From the cell containing the given text, extract its center point as (X, Y) coordinate. 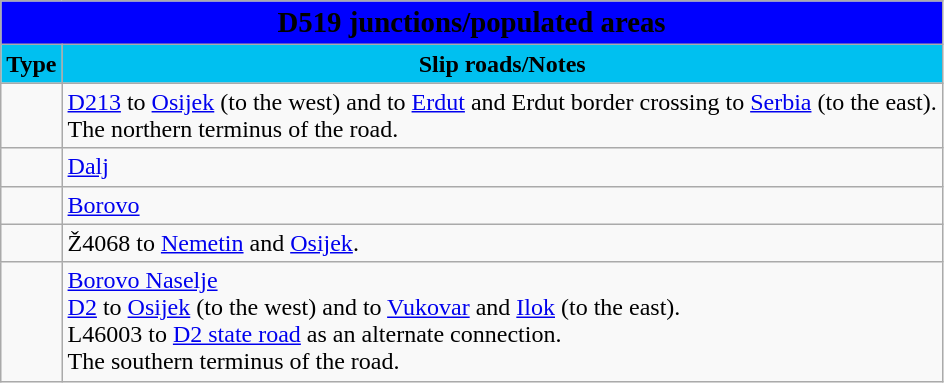
Borovo (502, 205)
D213 to Osijek (to the west) and to Erdut and Erdut border crossing to Serbia (to the east).The northern terminus of the road. (502, 116)
Ž4068 to Nemetin and Osijek. (502, 243)
Dalj (502, 167)
Slip roads/Notes (502, 64)
Type (32, 64)
D519 junctions/populated areas (472, 23)
